Provide the (x, y) coordinate of the cell's center where the given text is located.  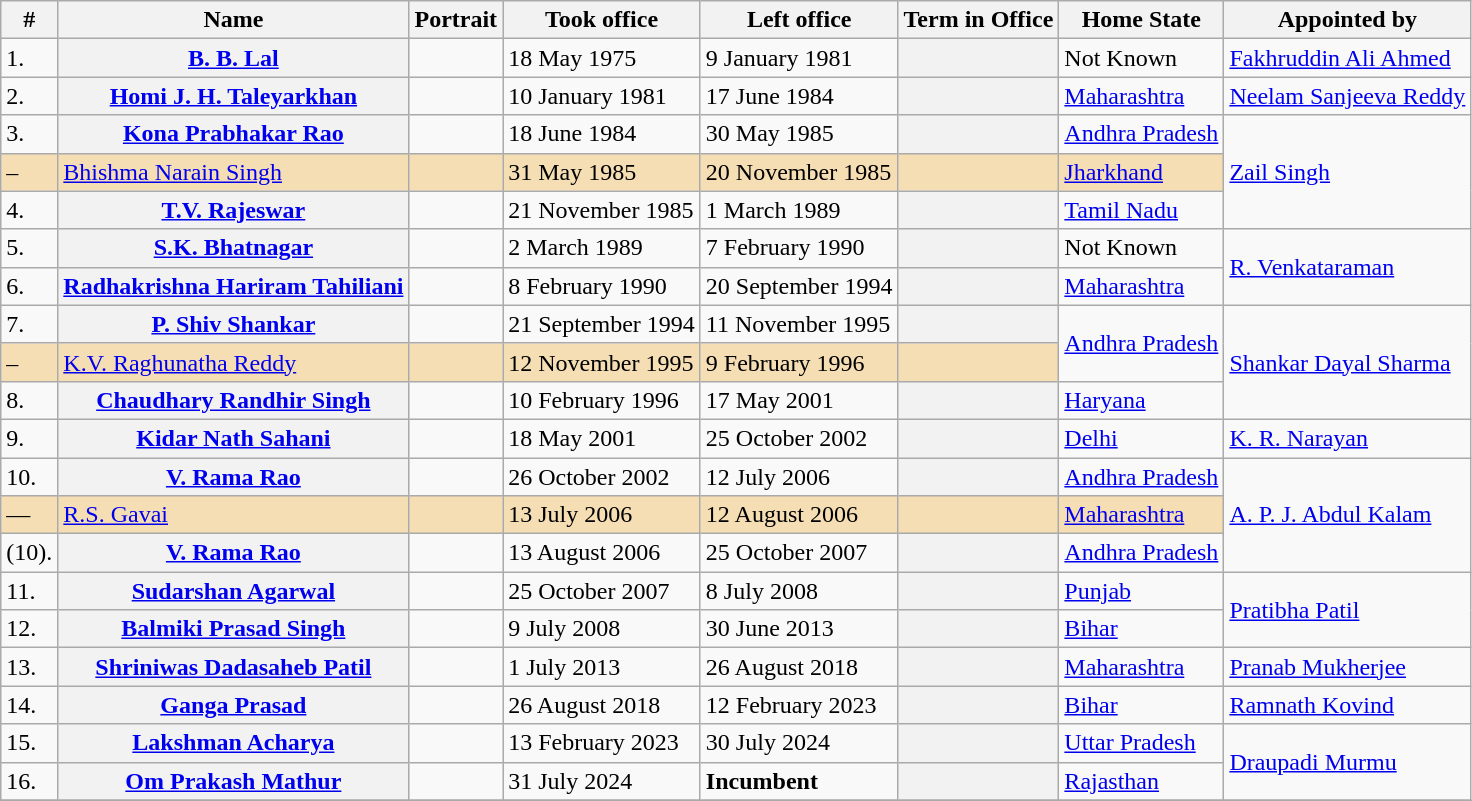
K. R. Narayan (1348, 438)
30 May 1985 (799, 134)
Delhi (1142, 438)
Shankar Dayal Sharma (1348, 362)
11 November 1995 (799, 324)
Haryana (1142, 400)
17 June 1984 (799, 96)
Punjab (1142, 591)
16. (30, 781)
P. Shiv Shankar (234, 324)
30 July 2024 (799, 743)
8. (30, 400)
15. (30, 743)
2 March 1989 (602, 248)
9 February 1996 (799, 362)
S.K. Bhatnagar (234, 248)
Pratibha Patil (1348, 610)
12 November 1995 (602, 362)
Kidar Nath Sahani (234, 438)
18 May 1975 (602, 58)
17 May 2001 (799, 400)
7 February 1990 (799, 248)
12 February 2023 (799, 705)
5. (30, 248)
31 July 2024 (602, 781)
Bhishma Narain Singh (234, 172)
18 May 2001 (602, 438)
K.V. Raghunatha Reddy (234, 362)
Homi J. H. Taleyarkhan (234, 96)
18 June 1984 (602, 134)
T.V. Rajeswar (234, 210)
Chaudhary Randhir Singh (234, 400)
1 March 1989 (799, 210)
Shriniwas Dadasaheb Patil (234, 667)
21 September 1994 (602, 324)
Name (234, 20)
Neelam Sanjeeva Reddy (1348, 96)
Ganga Prasad (234, 705)
20 September 1994 (799, 286)
14. (30, 705)
13. (30, 667)
Rajasthan (1142, 781)
Pranab Mukherjee (1348, 667)
10 January 1981 (602, 96)
Om Prakash Mathur (234, 781)
8 July 2008 (799, 591)
— (30, 515)
31 May 1985 (602, 172)
Kona Prabhakar Rao (234, 134)
13 February 2023 (602, 743)
Ramnath Kovind (1348, 705)
Term in Office (978, 20)
12. (30, 629)
4. (30, 210)
A. P. J. Abdul Kalam (1348, 515)
13 August 2006 (602, 553)
Lakshman Acharya (234, 743)
6. (30, 286)
11. (30, 591)
(10). (30, 553)
Appointed by (1348, 20)
Sudarshan Agarwal (234, 591)
Balmiki Prasad Singh (234, 629)
Took office (602, 20)
13 July 2006 (602, 515)
R. Venkataraman (1348, 267)
1. (30, 58)
2. (30, 96)
12 August 2006 (799, 515)
Left office (799, 20)
Fakhruddin Ali Ahmed (1348, 58)
7. (30, 324)
Draupadi Murmu (1348, 762)
20 November 1985 (799, 172)
Uttar Pradesh (1142, 743)
# (30, 20)
30 June 2013 (799, 629)
9. (30, 438)
9 January 1981 (799, 58)
21 November 1985 (602, 210)
26 October 2002 (602, 477)
Home State (1142, 20)
Jharkhand (1142, 172)
12 July 2006 (799, 477)
B. B. Lal (234, 58)
25 October 2002 (799, 438)
10. (30, 477)
Incumbent (799, 781)
1 July 2013 (602, 667)
Tamil Nadu (1142, 210)
Zail Singh (1348, 172)
R.S. Gavai (234, 515)
8 February 1990 (602, 286)
Radhakrishna Hariram Tahiliani (234, 286)
3. (30, 134)
Portrait (456, 20)
9 July 2008 (602, 629)
10 February 1996 (602, 400)
